Output the [x, y] coordinate of the center of the cell containing the given text.  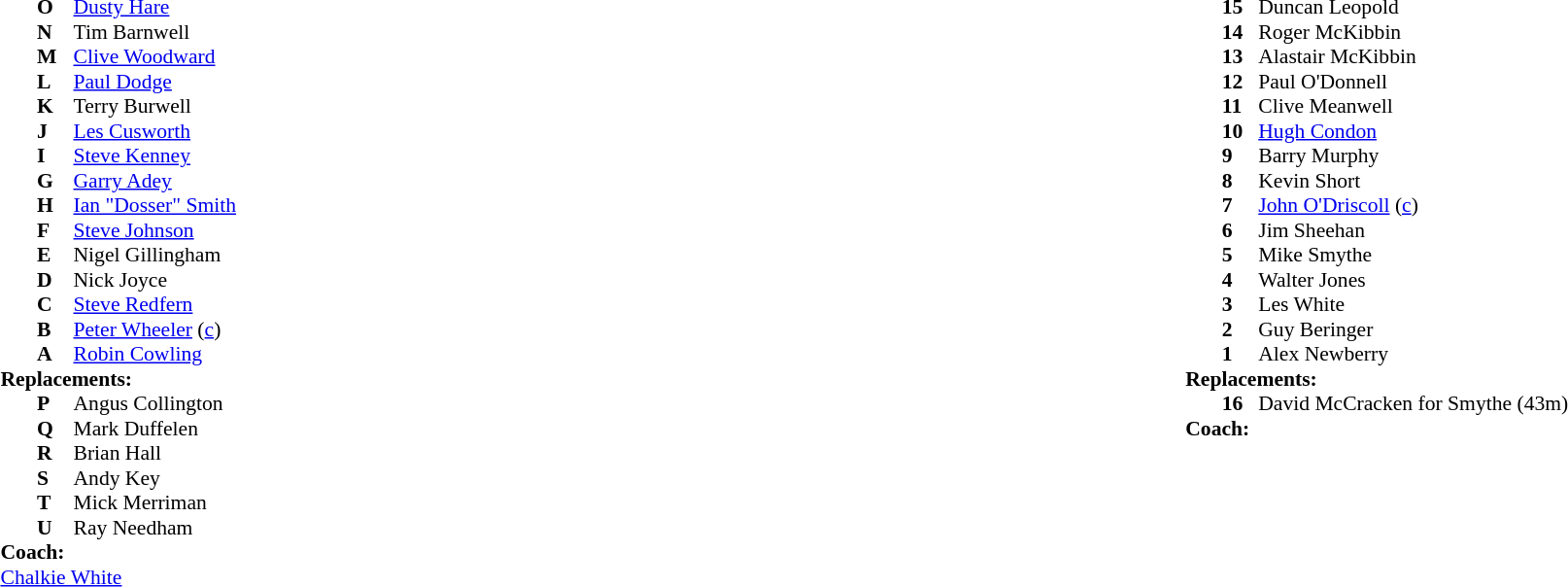
Mark Duffelen [155, 429]
R [55, 454]
Andy Key [155, 478]
Mick Merriman [155, 502]
Steve Johnson [155, 230]
7 [1241, 205]
9 [1241, 156]
Les Cusworth [155, 131]
Clive Meanwell [1413, 106]
B [55, 329]
K [55, 106]
E [55, 256]
Alastair McKibbin [1413, 57]
I [55, 156]
David McCracken for Smythe (43m) [1413, 403]
Tim Barnwell [155, 32]
Paul O'Donnell [1413, 82]
G [55, 181]
Roger McKibbin [1413, 32]
Nigel Gillingham [155, 256]
Nick Joyce [155, 280]
Alex Newberry [1413, 355]
L [55, 82]
6 [1241, 230]
A [55, 355]
Kevin Short [1413, 181]
P [55, 403]
Mike Smythe [1413, 256]
C [55, 304]
U [55, 528]
Guy Beringer [1413, 329]
Steve Redfern [155, 304]
Garry Adey [155, 181]
T [55, 502]
Angus Collington [155, 403]
Terry Burwell [155, 106]
10 [1241, 131]
Ray Needham [155, 528]
Paul Dodge [155, 82]
1 [1241, 355]
12 [1241, 82]
N [55, 32]
8 [1241, 181]
11 [1241, 106]
D [55, 280]
14 [1241, 32]
H [55, 205]
Steve Kenney [155, 156]
M [55, 57]
Les White [1413, 304]
Robin Cowling [155, 355]
Jim Sheehan [1413, 230]
Barry Murphy [1413, 156]
S [55, 478]
J [55, 131]
16 [1241, 403]
3 [1241, 304]
Ian "Dosser" Smith [155, 205]
4 [1241, 280]
John O'Driscoll (c) [1413, 205]
Brian Hall [155, 454]
13 [1241, 57]
Clive Woodward [155, 57]
2 [1241, 329]
Hugh Condon [1413, 131]
Walter Jones [1413, 280]
5 [1241, 256]
Peter Wheeler (c) [155, 329]
Q [55, 429]
F [55, 230]
